Find where the given text appears and provide that cell's center as [X, Y] coordinate. 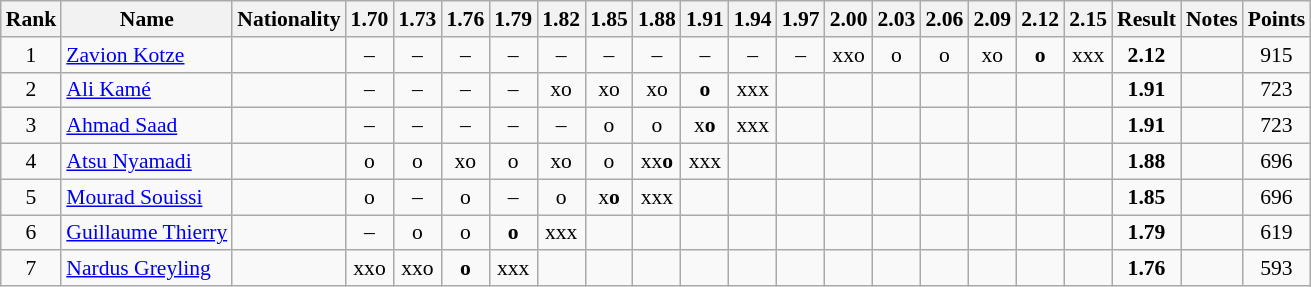
7 [32, 269]
Rank [32, 19]
Nationality [288, 19]
Nardus Greyling [146, 269]
Ahmad Saad [146, 126]
1.73 [417, 19]
Mourad Souissi [146, 197]
2.00 [849, 19]
1.70 [370, 19]
Result [1146, 19]
1.94 [753, 19]
Atsu Nyamadi [146, 162]
Points [1277, 19]
619 [1277, 233]
Name [146, 19]
1.97 [801, 19]
1.82 [561, 19]
915 [1277, 55]
1 [32, 55]
4 [32, 162]
593 [1277, 269]
2.03 [897, 19]
6 [32, 233]
Guillaume Thierry [146, 233]
2.06 [944, 19]
Ali Kamé [146, 90]
5 [32, 197]
Zavion Kotze [146, 55]
2 [32, 90]
2.09 [992, 19]
2.15 [1088, 19]
Notes [1212, 19]
3 [32, 126]
